Pinpoint the cell where the given text exists, returning its [x, y] midpoint coordinate. 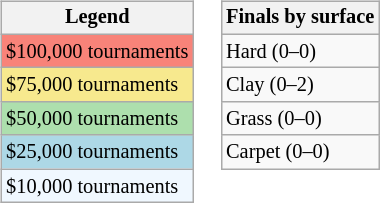
$10,000 tournaments [97, 186]
$100,000 tournaments [97, 51]
Grass (0–0) [300, 119]
Carpet (0–0) [300, 152]
$50,000 tournaments [97, 119]
Clay (0–2) [300, 85]
$25,000 tournaments [97, 152]
Finals by surface [300, 18]
Hard (0–0) [300, 51]
$75,000 tournaments [97, 85]
Legend [97, 18]
